Scan for the cell matching the given text and deliver its (X, Y) coordinate at center. 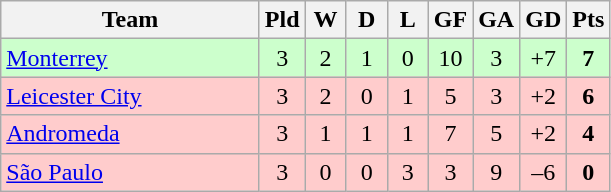
4 (588, 134)
L (408, 20)
D (366, 20)
GD (544, 20)
Monterrey (130, 58)
GF (450, 20)
São Paulo (130, 172)
Leicester City (130, 96)
GA (496, 20)
10 (450, 58)
+7 (544, 58)
Team (130, 20)
–6 (544, 172)
Andromeda (130, 134)
W (326, 20)
Pld (282, 20)
9 (496, 172)
Pts (588, 20)
6 (588, 96)
